Locate the cell with the specified text and output its [X, Y] center coordinate. 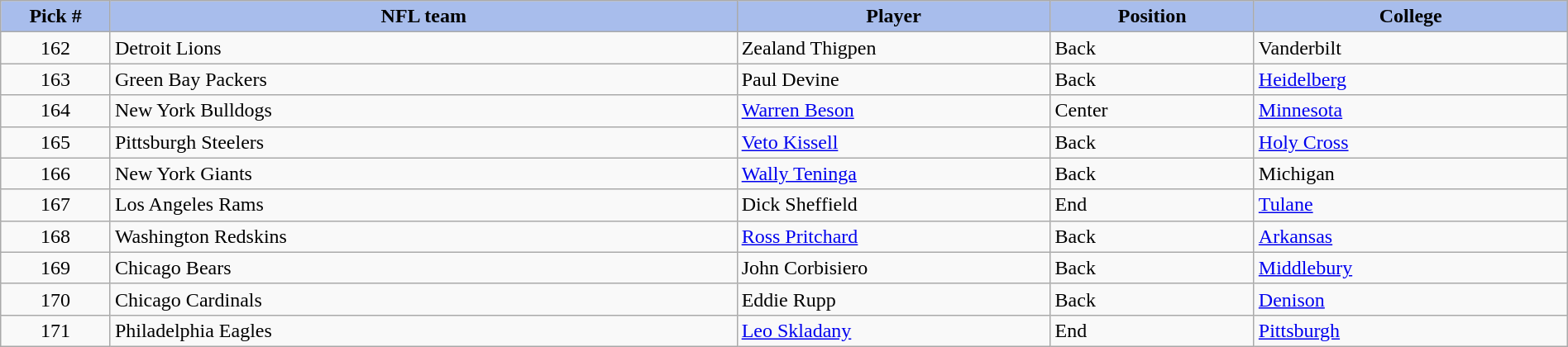
Veto Kissell [893, 142]
Philadelphia Eagles [423, 330]
Chicago Bears [423, 268]
Tulane [1411, 205]
168 [56, 236]
Ross Pritchard [893, 236]
Middlebury [1411, 268]
165 [56, 142]
Warren Beson [893, 111]
Paul Devine [893, 79]
Arkansas [1411, 236]
Eddie Rupp [893, 299]
College [1411, 17]
Detroit Lions [423, 48]
Zealand Thigpen [893, 48]
164 [56, 111]
Wally Teninga [893, 173]
Pittsburgh [1411, 330]
Los Angeles Rams [423, 205]
167 [56, 205]
Minnesota [1411, 111]
Chicago Cardinals [423, 299]
John Corbisiero [893, 268]
Michigan [1411, 173]
Player [893, 17]
170 [56, 299]
Denison [1411, 299]
Heidelberg [1411, 79]
Holy Cross [1411, 142]
171 [56, 330]
New York Giants [423, 173]
Center [1152, 111]
169 [56, 268]
Washington Redskins [423, 236]
NFL team [423, 17]
166 [56, 173]
Dick Sheffield [893, 205]
Pittsburgh Steelers [423, 142]
New York Bulldogs [423, 111]
Pick # [56, 17]
Leo Skladany [893, 330]
Vanderbilt [1411, 48]
Position [1152, 17]
162 [56, 48]
163 [56, 79]
Green Bay Packers [423, 79]
